Output the (x, y) coordinate of the center of the cell containing the given text.  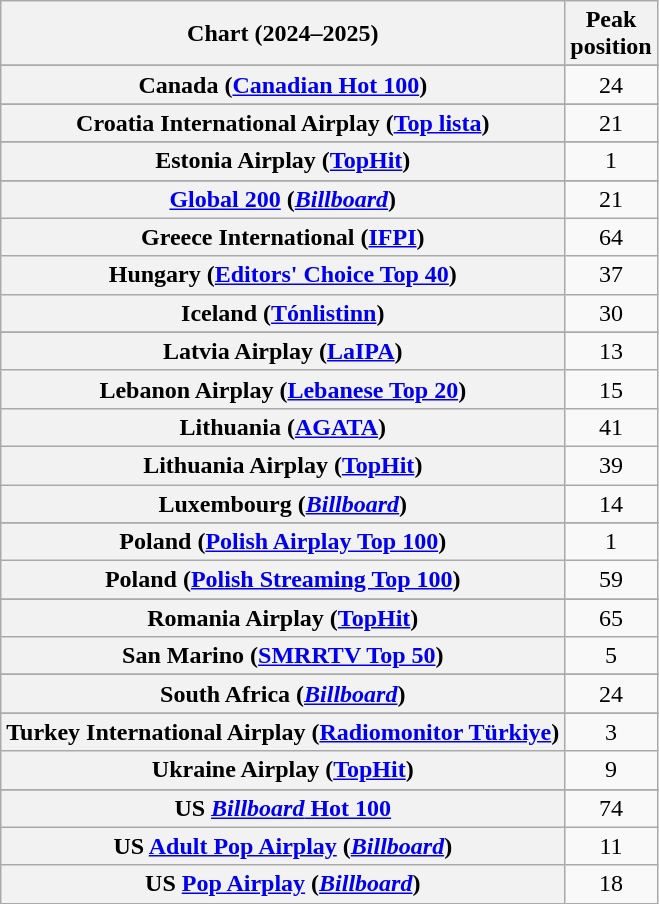
San Marino (SMRRTV Top 50) (283, 656)
US Billboard Hot 100 (283, 808)
Global 200 (Billboard) (283, 199)
Lebanon Airplay (Lebanese Top 20) (283, 389)
5 (611, 656)
30 (611, 313)
64 (611, 237)
14 (611, 503)
Luxembourg (Billboard) (283, 503)
15 (611, 389)
Romania Airplay (TopHit) (283, 618)
3 (611, 732)
Lithuania (AGATA) (283, 427)
9 (611, 770)
18 (611, 884)
Turkey International Airplay (Radiomonitor Türkiye) (283, 732)
Poland (Polish Streaming Top 100) (283, 580)
74 (611, 808)
Greece International (IFPI) (283, 237)
Latvia Airplay (LaIPA) (283, 351)
US Adult Pop Airplay (Billboard) (283, 846)
59 (611, 580)
Poland (Polish Airplay Top 100) (283, 542)
Chart (2024–2025) (283, 34)
11 (611, 846)
Hungary (Editors' Choice Top 40) (283, 275)
Lithuania Airplay (TopHit) (283, 465)
37 (611, 275)
13 (611, 351)
41 (611, 427)
Canada (Canadian Hot 100) (283, 85)
39 (611, 465)
Iceland (Tónlistinn) (283, 313)
Estonia Airplay (TopHit) (283, 161)
Peakposition (611, 34)
Croatia International Airplay (Top lista) (283, 123)
Ukraine Airplay (TopHit) (283, 770)
US Pop Airplay (Billboard) (283, 884)
South Africa (Billboard) (283, 694)
65 (611, 618)
